Find where the given text appears and provide that cell's center as (X, Y) coordinate. 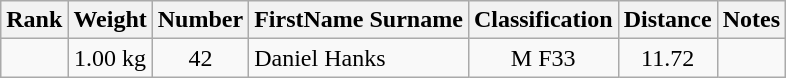
Classification (543, 20)
1.00 kg (110, 58)
Distance (668, 20)
Number (200, 20)
M F33 (543, 58)
Notes (751, 20)
11.72 (668, 58)
Rank (34, 20)
FirstName Surname (359, 20)
Weight (110, 20)
42 (200, 58)
Daniel Hanks (359, 58)
